Extract the [X, Y] coordinate from the center of the cell holding the provided text.  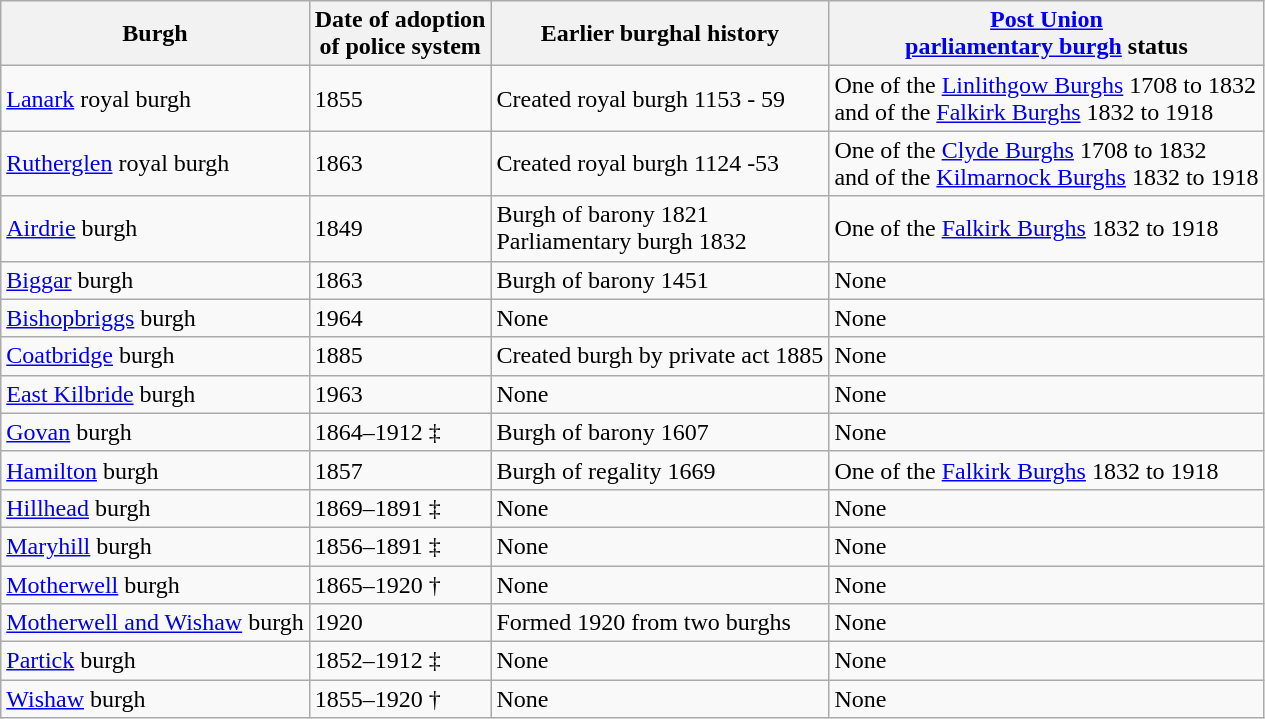
Burgh [156, 34]
1964 [400, 318]
Date of adoption of police system [400, 34]
1852–1912 ‡ [400, 661]
Biggar burgh [156, 280]
1857 [400, 470]
Formed 1920 from two burghs [660, 623]
1963 [400, 394]
Maryhill burgh [156, 546]
Created burgh by private act 1885 [660, 356]
Rutherglen royal burgh [156, 164]
1856–1891 ‡ [400, 546]
East Kilbride burgh [156, 394]
Lanark royal burgh [156, 98]
Hillhead burgh [156, 508]
Created royal burgh 1124 -53 [660, 164]
1885 [400, 356]
1849 [400, 228]
One of the Linlithgow Burghs 1708 to 1832 and of the Falkirk Burghs 1832 to 1918 [1046, 98]
Airdrie burgh [156, 228]
1855 [400, 98]
Burgh of regality 1669 [660, 470]
Hamilton burgh [156, 470]
1869–1891 ‡ [400, 508]
1920 [400, 623]
One of the Clyde Burghs 1708 to 1832 and of the Kilmarnock Burghs 1832 to 1918 [1046, 164]
Burgh of barony 1821 Parliamentary burgh 1832 [660, 228]
Burgh of barony 1451 [660, 280]
Wishaw burgh [156, 699]
Motherwell and Wishaw burgh [156, 623]
Partick burgh [156, 661]
Burgh of barony 1607 [660, 432]
1865–1920 † [400, 585]
Post Union parliamentary burgh status [1046, 34]
Govan burgh [156, 432]
Earlier burghal history [660, 34]
Created royal burgh 1153 - 59 [660, 98]
1864–1912 ‡ [400, 432]
Bishopbriggs burgh [156, 318]
Motherwell burgh [156, 585]
Coatbridge burgh [156, 356]
1855–1920 † [400, 699]
